Identify which cell holds the provided text, then report its [x, y] central coordinate. 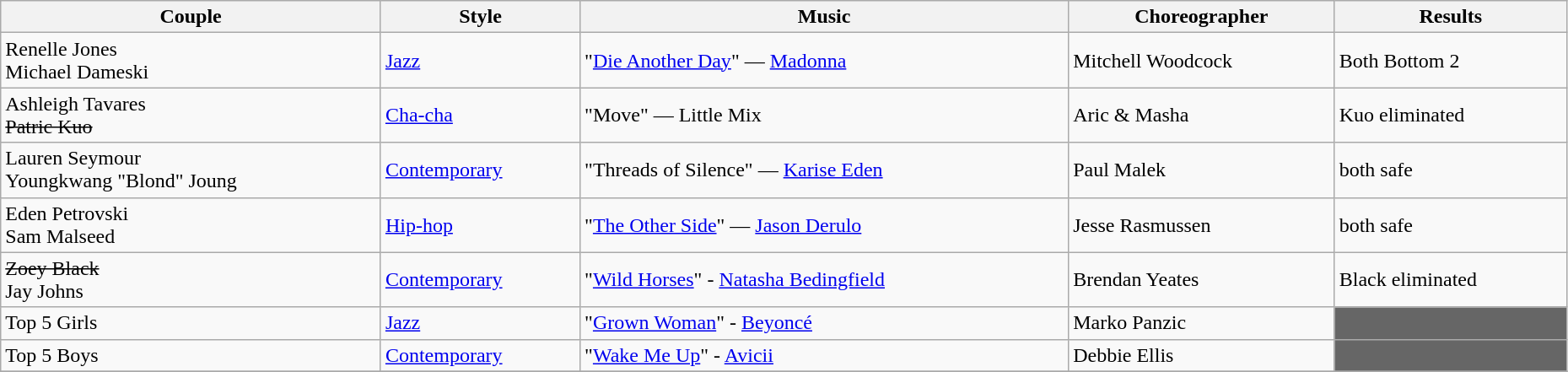
Choreographer [1202, 17]
Aric & Masha [1202, 115]
Black eliminated [1451, 280]
Results [1451, 17]
Paul Malek [1202, 170]
"Move" — Little Mix [825, 115]
Ashleigh Tavares Patric Kuo [191, 115]
Mitchell Woodcock [1202, 61]
Eden Petrovski Sam Malseed [191, 224]
Marko Panzic [1202, 323]
"Threads of Silence" — Karise Eden [825, 170]
"Wake Me Up" - Avicii [825, 355]
Both Bottom 2 [1451, 61]
Lauren Seymour Youngkwang "Blond" Joung [191, 170]
Renelle Jones Michael Dameski [191, 61]
Cha-cha [480, 115]
Debbie Ellis [1202, 355]
Music [825, 17]
Style [480, 17]
Brendan Yeates [1202, 280]
Zoey Black Jay Johns [191, 280]
"Wild Horses" - Natasha Bedingfield [825, 280]
Couple [191, 17]
Hip-hop [480, 224]
"Grown Woman" - Beyoncé [825, 323]
Jesse Rasmussen [1202, 224]
Top 5 Girls [191, 323]
Kuo eliminated [1451, 115]
"Die Another Day" — Madonna [825, 61]
"The Other Side" — Jason Derulo [825, 224]
Top 5 Boys [191, 355]
